Search for the cell housing the specified text and yield its (x, y) center coordinate. 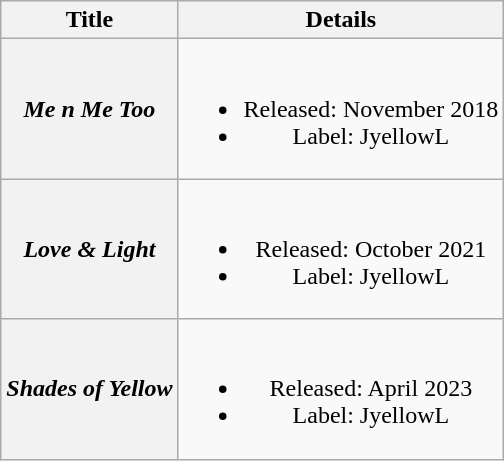
Love & Light (90, 249)
Me n Me Too (90, 109)
Details (341, 20)
Released: October 2021Label: JyellowL (341, 249)
Released: November 2018Label: JyellowL (341, 109)
Released: April 2023Label: JyellowL (341, 389)
Shades of Yellow (90, 389)
Title (90, 20)
